Pinpoint the cell where the given text exists, returning its [x, y] midpoint coordinate. 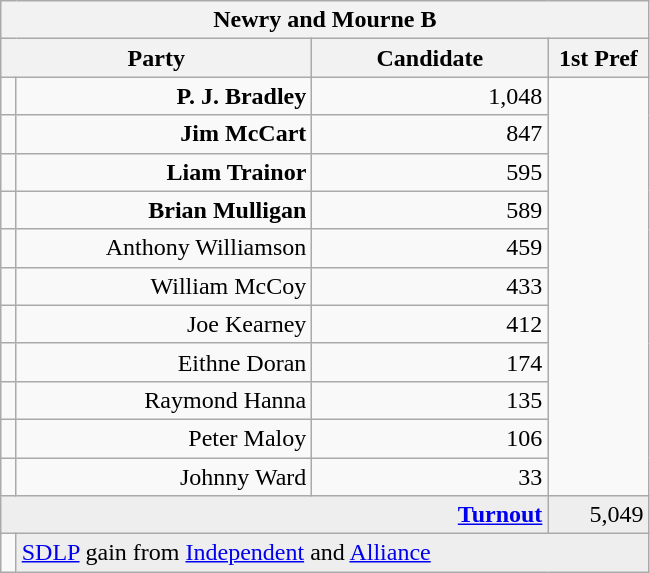
Party [156, 58]
1st Pref [598, 58]
412 [430, 324]
Brian Mulligan [164, 210]
Liam Trainor [164, 172]
Anthony Williamson [164, 248]
106 [430, 438]
Johnny Ward [164, 477]
Raymond Hanna [164, 400]
5,049 [598, 515]
589 [430, 210]
847 [430, 134]
433 [430, 286]
Joe Kearney [164, 324]
Newry and Mourne B [325, 20]
174 [430, 362]
SDLP gain from Independent and Alliance [332, 553]
459 [430, 248]
P. J. Bradley [164, 96]
William McCoy [164, 286]
33 [430, 477]
595 [430, 172]
Turnout [274, 515]
Jim McCart [164, 134]
Peter Maloy [164, 438]
135 [430, 400]
1,048 [430, 96]
Eithne Doran [164, 362]
Candidate [430, 58]
